For the text-containing cell, return its midpoint in (X, Y) coordinate format. 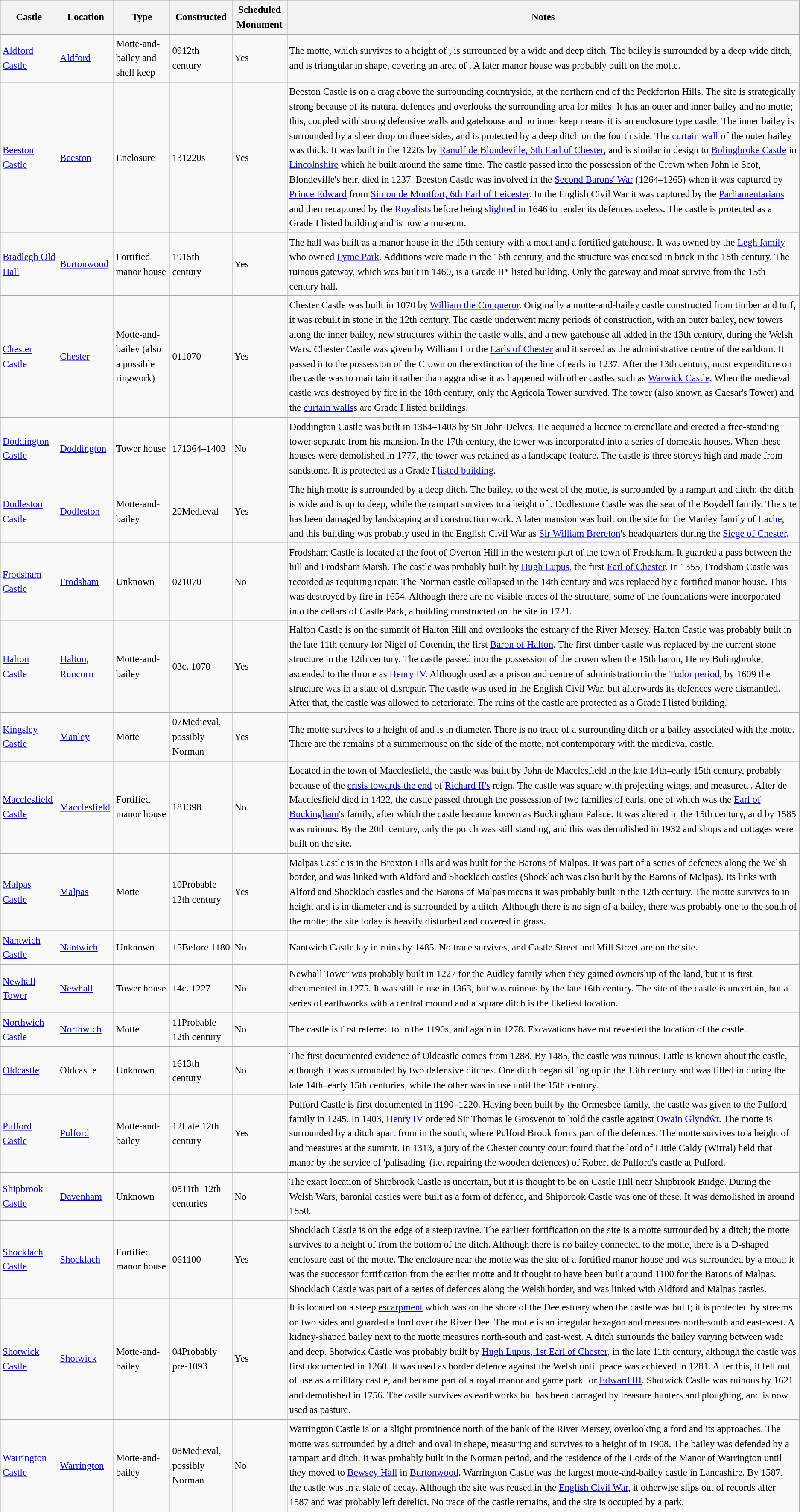
Halton Castle (29, 667)
Malpas (86, 892)
Motte-and-bailey (also a possible ringwork) (142, 357)
Shipbrook Castle (29, 1196)
Nantwich (86, 948)
03c. 1070 (201, 667)
07Medieval, possibly Norman (201, 737)
Beeston (86, 158)
Nantwich Castle (29, 948)
Shotwick Castle (29, 1359)
Burtonwood (86, 265)
171364–1403 (201, 448)
Northwich (86, 1030)
Aldford (86, 58)
12Late 12th century (201, 1134)
14c. 1227 (201, 989)
Frodsham Castle (29, 582)
181398 (201, 807)
Warrington (86, 1466)
Shocklach (86, 1260)
Malpas Castle (29, 892)
Doddington (86, 448)
Location (86, 17)
20Medieval (201, 512)
1915th century (201, 265)
Newhall (86, 989)
Frodsham (86, 582)
The castle is first referred to in the 1190s, and again in 1278. Excavations have not revealed the location of the castle. (543, 1030)
Constructed (201, 17)
0912th century (201, 58)
04Probably pre-1093 (201, 1359)
Doddington Castle (29, 448)
Chester (86, 357)
Castle (29, 17)
Enclosure (142, 158)
Pulford Castle (29, 1134)
Type (142, 17)
10Probable 12th century (201, 892)
Scheduled Monument (260, 17)
Macclesfield Castle (29, 807)
Dodleston Castle (29, 512)
0511th–12th centuries (201, 1196)
Shotwick (86, 1359)
Newhall Tower (29, 989)
Halton, Runcorn (86, 667)
Macclesfield (86, 807)
Davenham (86, 1196)
021070 (201, 582)
011070 (201, 357)
Motte-and-bailey and shell keep (142, 58)
08Medieval, possibly Norman (201, 1466)
15Before 1180 (201, 948)
061100 (201, 1260)
Warrington Castle (29, 1466)
Northwich Castle (29, 1030)
Dodleston (86, 512)
Nantwich Castle lay in ruins by 1485. No trace survives, and Castle Street and Mill Street are on the site. (543, 948)
Aldford Castle (29, 58)
Shocklach Castle (29, 1260)
11Probable 12th century (201, 1030)
Pulford (86, 1134)
Bradlegh Old Hall (29, 265)
131220s (201, 158)
Manley (86, 737)
Notes (543, 17)
Kingsley Castle (29, 737)
1613th century (201, 1071)
Beeston Castle (29, 158)
Chester Castle (29, 357)
